Locate the cell with the specified text and output its [X, Y] center coordinate. 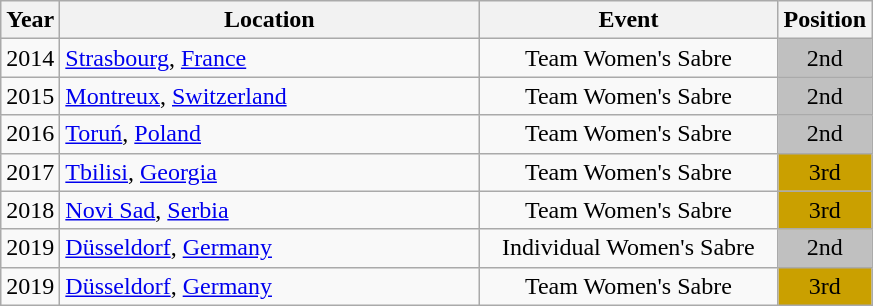
Strasbourg, France [270, 58]
Position [825, 20]
2014 [30, 58]
Event [628, 20]
Tbilisi, Georgia [270, 172]
Year [30, 20]
2017 [30, 172]
Montreux, Switzerland [270, 96]
Location [270, 20]
2018 [30, 210]
2016 [30, 134]
2015 [30, 96]
Novi Sad, Serbia [270, 210]
Individual Women's Sabre [628, 248]
Toruń, Poland [270, 134]
